Pinpoint the cell where the given text exists, returning its (X, Y) midpoint coordinate. 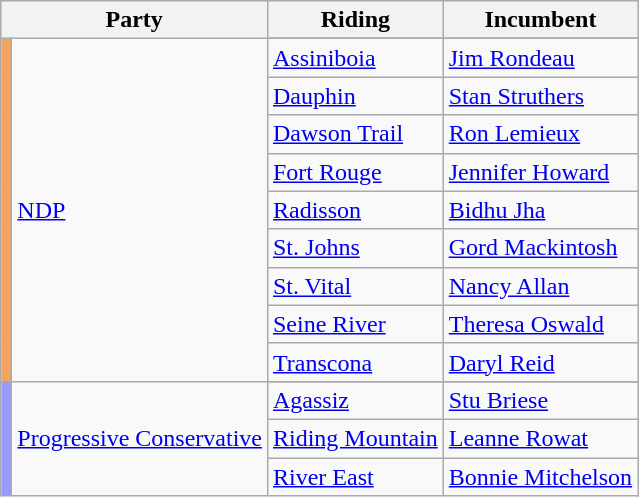
NDP (140, 210)
Stan Struthers (540, 96)
Party (134, 20)
Bonnie Mitchelson (540, 477)
Incumbent (540, 20)
Theresa Oswald (540, 324)
Assiniboia (355, 58)
Ron Lemieux (540, 134)
Radisson (355, 210)
Riding (355, 20)
Progressive Conservative (140, 438)
Stu Briese (540, 400)
Dawson Trail (355, 134)
Fort Rouge (355, 172)
Dauphin (355, 96)
Bidhu Jha (540, 210)
River East (355, 477)
Nancy Allan (540, 286)
St. Vital (355, 286)
Leanne Rowat (540, 438)
Seine River (355, 324)
Gord Mackintosh (540, 248)
Jim Rondeau (540, 58)
Agassiz (355, 400)
Daryl Reid (540, 362)
St. Johns (355, 248)
Transcona (355, 362)
Jennifer Howard (540, 172)
Riding Mountain (355, 438)
